Capture the cell that displays the provided text and extract its [x, y] central coordinate. 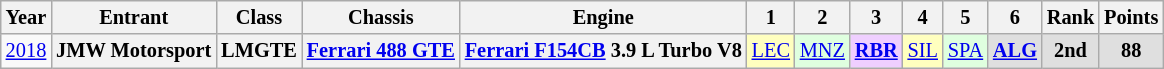
2 [822, 17]
LMGTE [259, 51]
4 [923, 17]
Ferrari 488 GTE [381, 51]
Chassis [381, 17]
88 [1131, 51]
SPA [966, 51]
JMW Motorsport [134, 51]
ALG [1015, 51]
Class [259, 17]
5 [966, 17]
Rank [1070, 17]
SIL [923, 51]
LEC [771, 51]
Points [1131, 17]
6 [1015, 17]
1 [771, 17]
3 [876, 17]
Entrant [134, 17]
Year [26, 17]
2nd [1070, 51]
MNZ [822, 51]
RBR [876, 51]
Ferrari F154CB 3.9 L Turbo V8 [604, 51]
Engine [604, 17]
2018 [26, 51]
